Search for the cell housing the specified text and yield its [x, y] center coordinate. 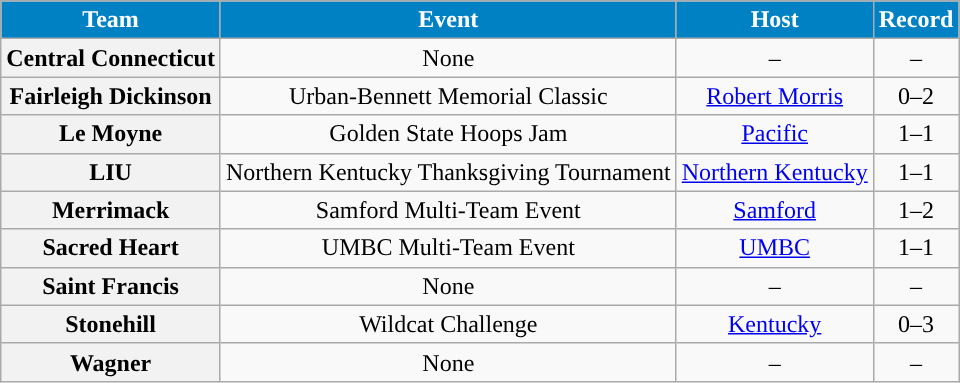
Sacred Heart [111, 248]
Samford Multi-Team Event [448, 210]
Team [111, 20]
Central Connecticut [111, 58]
Pacific [774, 134]
0–3 [916, 324]
Golden State Hoops Jam [448, 134]
UMBC Multi-Team Event [448, 248]
Kentucky [774, 324]
Event [448, 20]
LIU [111, 172]
1–2 [916, 210]
UMBC [774, 248]
Saint Francis [111, 286]
Northern Kentucky [774, 172]
0–2 [916, 96]
Fairleigh Dickinson [111, 96]
Wildcat Challenge [448, 324]
Robert Morris [774, 96]
Wagner [111, 362]
Host [774, 20]
Samford [774, 210]
Record [916, 20]
Merrimack [111, 210]
Stonehill [111, 324]
Urban-Bennett Memorial Classic [448, 96]
Northern Kentucky Thanksgiving Tournament [448, 172]
Le Moyne [111, 134]
